Return the (X, Y) coordinate for the center point of the cell that contains the specified text.  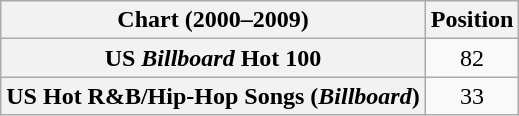
US Hot R&B/Hip-Hop Songs (Billboard) (213, 96)
US Billboard Hot 100 (213, 58)
Chart (2000–2009) (213, 20)
33 (472, 96)
Position (472, 20)
82 (472, 58)
